Capture the cell that displays the provided text and extract its [X, Y] central coordinate. 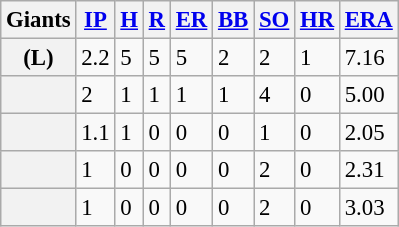
7.16 [368, 58]
1.1 [96, 133]
H [129, 20]
(L) [38, 58]
2.31 [368, 170]
IP [96, 20]
Giants [38, 20]
4 [274, 95]
5.00 [368, 95]
SO [274, 20]
ERA [368, 20]
2.2 [96, 58]
ER [191, 20]
R [156, 20]
BB [234, 20]
3.03 [368, 208]
2.05 [368, 133]
HR [318, 20]
